Capture the cell that displays the provided text and extract its [X, Y] central coordinate. 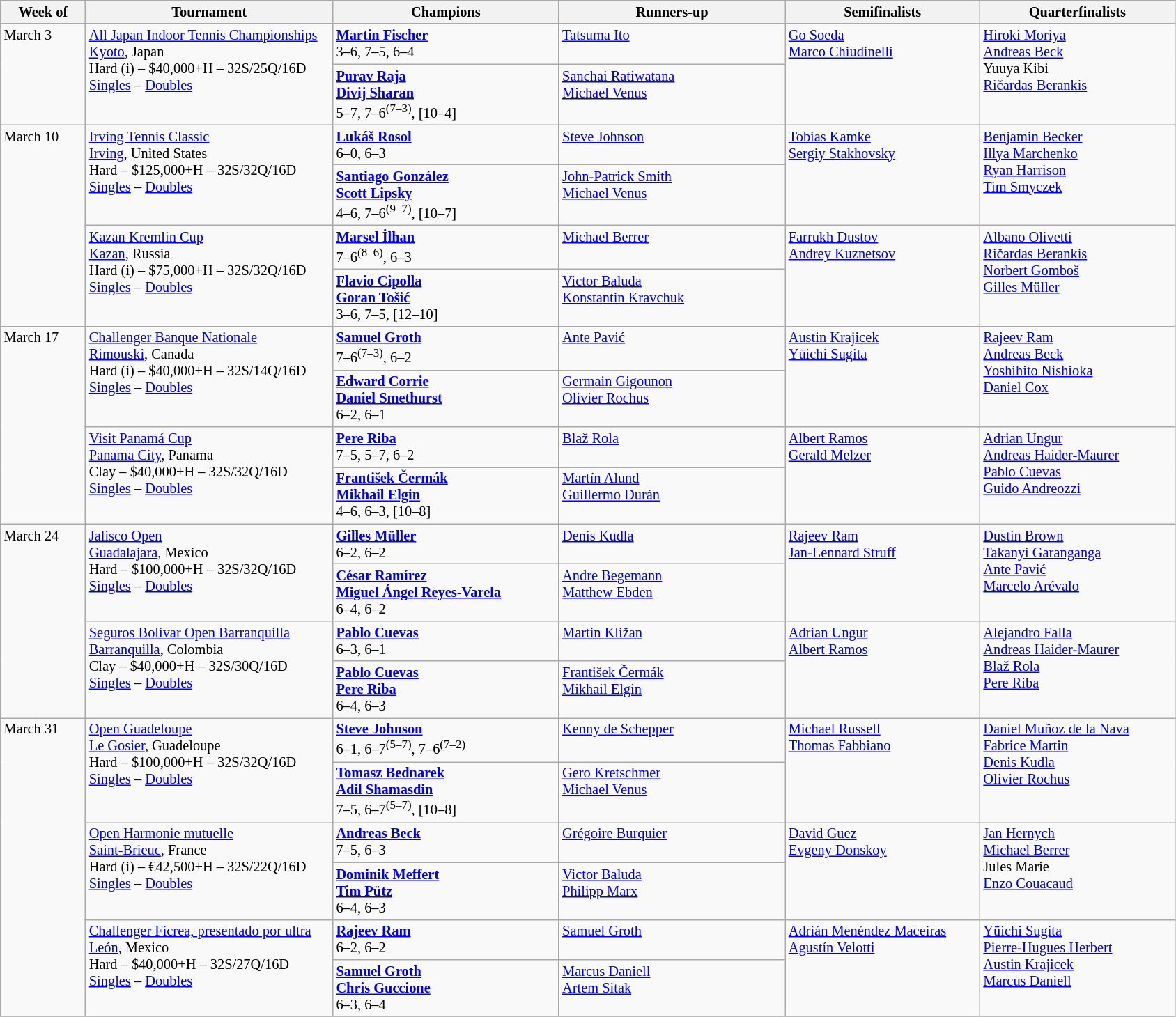
Austin Krajicek Yūichi Sugita [883, 376]
Adrián Menéndez Maceiras Agustín Velotti [883, 968]
Tatsuma Ito [672, 44]
Marcus Daniell Artem Sitak [672, 988]
Martin Kližan [672, 641]
Albano Olivetti Ričardas Berankis Norbert Gomboš Gilles Müller [1078, 276]
Open Harmonie mutuelleSaint-Brieuc, FranceHard (i) – €42,500+H – 32S/22Q/16D Singles – Doubles [209, 871]
Challenger Ficrea, presentado por ultraLeón, MexicoHard – $40,000+H – 32S/27Q/16D Singles – Doubles [209, 968]
Pablo Cuevas Pere Riba6–4, 6–3 [446, 690]
Kazan Kremlin CupKazan, RussiaHard (i) – $75,000+H – 32S/32Q/16D Singles – Doubles [209, 276]
Sanchai Ratiwatana Michael Venus [672, 95]
Samuel Groth7–6(7–3), 6–2 [446, 348]
Victor Baluda Konstantin Kravchuk [672, 297]
Challenger Banque NationaleRimouski, CanadaHard (i) – $40,000+H – 32S/14Q/16D Singles – Doubles [209, 376]
Steve Johnson6–1, 6–7(5–7), 7–6(7–2) [446, 740]
František Čermák Mikhail Elgin [672, 690]
Kenny de Schepper [672, 740]
Ante Pavić [672, 348]
Andreas Beck7–5, 6–3 [446, 842]
Tournament [209, 12]
David Guez Evgeny Donskoy [883, 871]
March 17 [43, 425]
Samuel Groth Chris Guccione6–3, 6–4 [446, 988]
Rajeev Ram Andreas Beck Yoshihito Nishioka Daniel Cox [1078, 376]
Runners-up [672, 12]
March 10 [43, 226]
Gilles Müller6–2, 6–2 [446, 544]
Andre Begemann Matthew Ebden [672, 592]
Jalisco OpenGuadalajara, MexicoHard – $100,000+H – 32S/32Q/16D Singles – Doubles [209, 573]
Tobias Kamke Sergiy Stakhovsky [883, 176]
Samuel Groth [672, 940]
Martín Alund Guillermo Durán [672, 495]
Steve Johnson [672, 145]
Rajeev Ram Jan-Lennard Struff [883, 573]
Lukáš Rosol6–0, 6–3 [446, 145]
Flavio Cipolla Goran Tošić3–6, 7–5, [12–10] [446, 297]
Tomasz Bednarek Adil Shamasdin7–5, 6–7(5–7), [10–8] [446, 791]
Irving Tennis ClassicIrving, United StatesHard – $125,000+H – 32S/32Q/16D Singles – Doubles [209, 176]
Germain Gigounon Olivier Rochus [672, 398]
Marsel İlhan7–6(8–6), 6–3 [446, 247]
Week of [43, 12]
Martin Fischer3–6, 7–5, 6–4 [446, 44]
Quarterfinalists [1078, 12]
Pablo Cuevas6–3, 6–1 [446, 641]
Daniel Muñoz de la Nava Fabrice Martin Denis Kudla Olivier Rochus [1078, 770]
March 3 [43, 74]
Rajeev Ram6–2, 6–2 [446, 940]
Gero Kretschmer Michael Venus [672, 791]
Hiroki Moriya Andreas Beck Yuuya Kibi Ričardas Berankis [1078, 74]
Adrian Ungur Andreas Haider-Maurer Pablo Cuevas Guido Andreozzi [1078, 475]
Michael Berrer [672, 247]
Grégoire Burquier [672, 842]
Santiago González Scott Lipsky4–6, 7–6(9–7), [10–7] [446, 195]
Denis Kudla [672, 544]
Adrian Ungur Albert Ramos [883, 669]
František Čermák Mikhail Elgin4–6, 6–3, [10–8] [446, 495]
March 31 [43, 867]
Pere Riba7–5, 5–7, 6–2 [446, 447]
Blaž Rola [672, 447]
Edward Corrie Daniel Smethurst6–2, 6–1 [446, 398]
César Ramírez Miguel Ángel Reyes-Varela6–4, 6–2 [446, 592]
Benjamin Becker Illya Marchenko Ryan Harrison Tim Smyczek [1078, 176]
March 24 [43, 621]
Dustin Brown Takanyi Garanganga Ante Pavić Marcelo Arévalo [1078, 573]
Go Soeda Marco Chiudinelli [883, 74]
Albert Ramos Gerald Melzer [883, 475]
Champions [446, 12]
Victor Baluda Philipp Marx [672, 891]
Seguros Bolívar Open BarranquillaBarranquilla, ColombiaClay – $40,000+H – 32S/30Q/16D Singles – Doubles [209, 669]
Visit Panamá CupPanama City, PanamaClay – $40,000+H – 32S/32Q/16D Singles – Doubles [209, 475]
Dominik Meffert Tim Pütz6–4, 6–3 [446, 891]
Alejandro Falla Andreas Haider-Maurer Blaž Rola Pere Riba [1078, 669]
John-Patrick Smith Michael Venus [672, 195]
Jan Hernych Michael Berrer Jules Marie Enzo Couacaud [1078, 871]
Farrukh Dustov Andrey Kuznetsov [883, 276]
Yūichi Sugita Pierre-Hugues Herbert Austin Krajicek Marcus Daniell [1078, 968]
Semifinalists [883, 12]
Purav Raja Divij Sharan5–7, 7–6(7–3), [10–4] [446, 95]
All Japan Indoor Tennis ChampionshipsKyoto, JapanHard (i) – $40,000+H – 32S/25Q/16D Singles – Doubles [209, 74]
Open GuadeloupeLe Gosier, GuadeloupeHard – $100,000+H – 32S/32Q/16D Singles – Doubles [209, 770]
Michael Russell Thomas Fabbiano [883, 770]
